Scan for the cell matching the given text and deliver its [X, Y] coordinate at center. 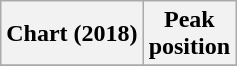
Chart (2018) [72, 34]
Peak position [189, 34]
